Scan for the cell matching the given text and deliver its (X, Y) coordinate at center. 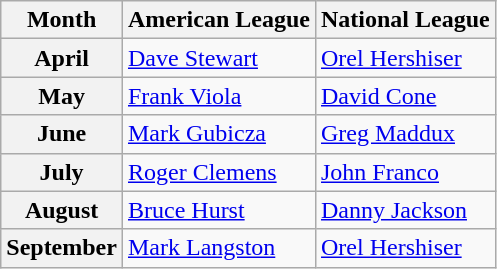
Danny Jackson (405, 210)
David Cone (405, 96)
July (62, 172)
April (62, 58)
May (62, 96)
Mark Gubicza (218, 134)
August (62, 210)
September (62, 248)
Roger Clemens (218, 172)
American League (218, 20)
National League (405, 20)
Dave Stewart (218, 58)
June (62, 134)
Frank Viola (218, 96)
Bruce Hurst (218, 210)
Mark Langston (218, 248)
Month (62, 20)
Greg Maddux (405, 134)
John Franco (405, 172)
